Return (X, Y) of the center of cell containing provided text 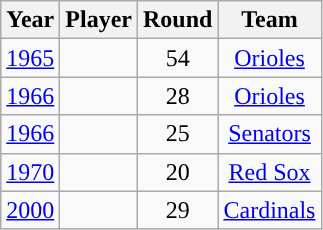
Team (270, 20)
25 (178, 134)
Cardinals (270, 210)
Red Sox (270, 172)
Year (30, 20)
20 (178, 172)
1965 (30, 58)
Round (178, 20)
29 (178, 210)
2000 (30, 210)
54 (178, 58)
Senators (270, 134)
28 (178, 96)
Player (99, 20)
1970 (30, 172)
